Locate the cell with the specified text and output its [X, Y] center coordinate. 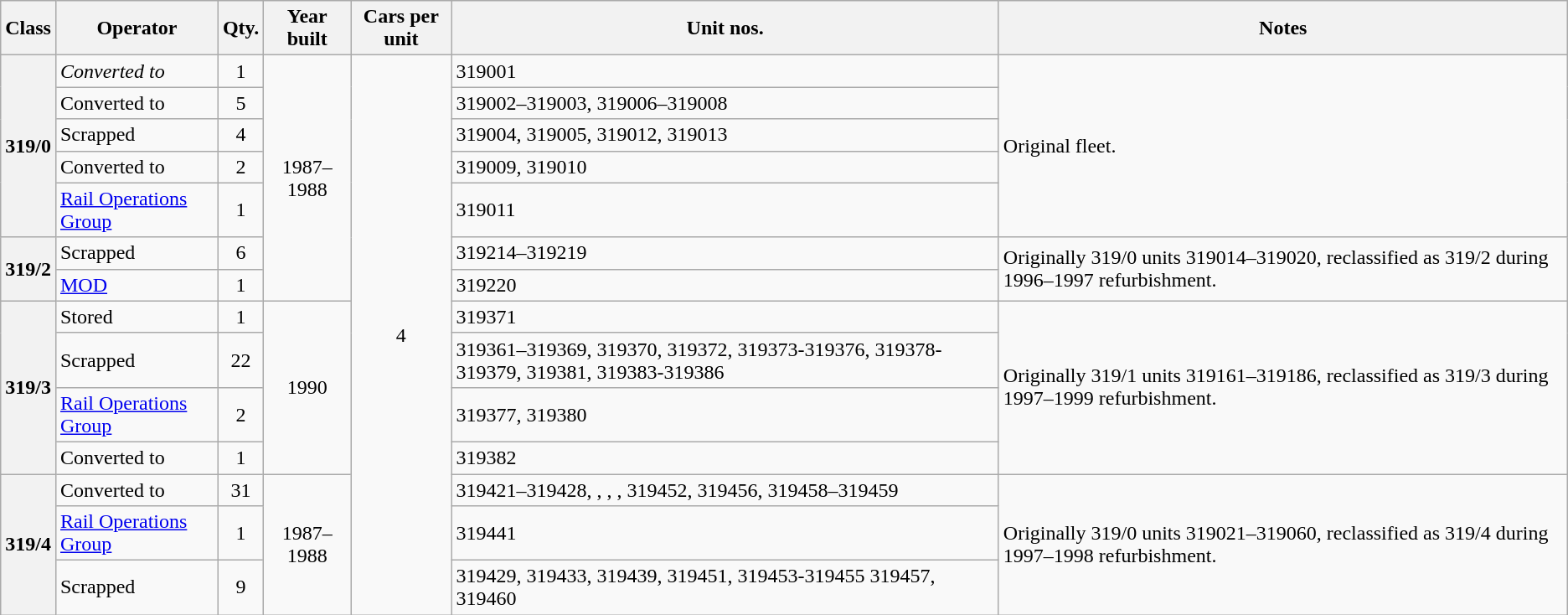
319441 [725, 533]
Originally 319/0 units 319021–319060, reclassified as 319/4 during 1997–1998 refurbishment. [1283, 545]
319429, 319433, 319439, 319451, 319453-319455 319457, 319460 [725, 588]
5 [240, 103]
319002–319003, 319006–319008 [725, 103]
Stored [137, 317]
319377, 319380 [725, 414]
Cars per unit [401, 28]
Original fleet. [1283, 146]
6 [240, 253]
319361–319369, 319370, 319372, 319373-319376, 319378-319379, 319381, 319383-319386 [725, 360]
MOD [137, 285]
319011 [725, 209]
Operator [137, 28]
1990 [307, 387]
22 [240, 360]
319220 [725, 285]
319382 [725, 457]
Originally 319/0 units 319014–319020, reclassified as 319/2 during 1996–1997 refurbishment. [1283, 269]
9 [240, 588]
319371 [725, 317]
Notes [1283, 28]
Qty. [240, 28]
319004, 319005, 319012, 319013 [725, 135]
Unit nos. [725, 28]
Year built [307, 28]
319214–319219 [725, 253]
319001 [725, 71]
319/3 [28, 387]
319009, 319010 [725, 167]
Class [28, 28]
Originally 319/1 units 319161–319186, reclassified as 319/3 during 1997–1999 refurbishment. [1283, 387]
319/4 [28, 545]
319/0 [28, 146]
31 [240, 490]
319421–319428, , , , 319452, 319456, 319458–319459 [725, 490]
319/2 [28, 269]
